For the text-containing cell, return its midpoint in [x, y] coordinate format. 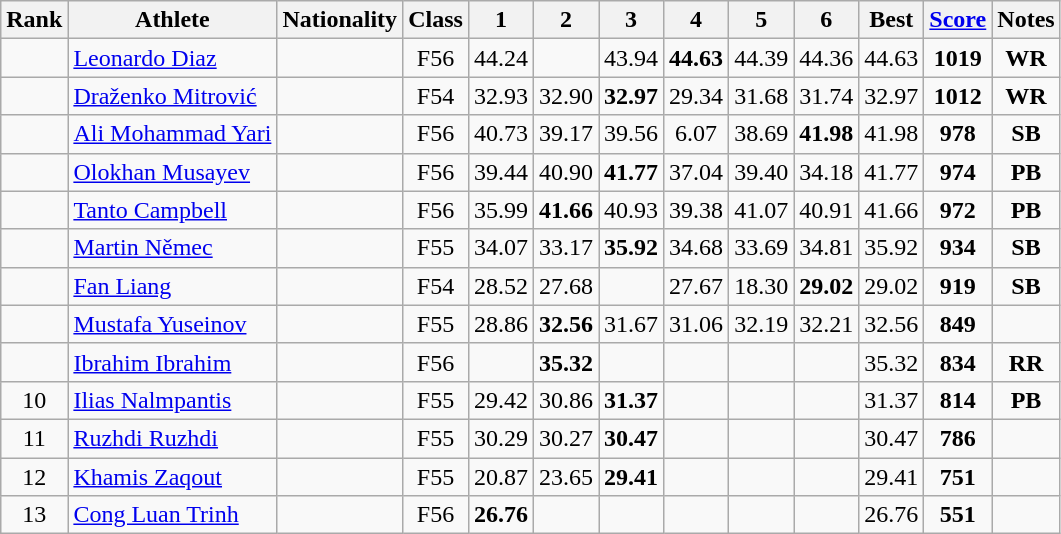
972 [958, 210]
32.93 [500, 96]
5 [762, 20]
Ibrahim Ibrahim [172, 362]
32.90 [566, 96]
20.87 [500, 477]
Martin Němec [172, 248]
28.52 [500, 286]
34.07 [500, 248]
40.93 [632, 210]
44.36 [826, 58]
23.65 [566, 477]
31.74 [826, 96]
1012 [958, 96]
Ilias Nalmpantis [172, 400]
28.86 [500, 324]
Athlete [172, 20]
41.07 [762, 210]
1019 [958, 58]
Cong Luan Trinh [172, 515]
40.90 [566, 172]
Khamis Zaqout [172, 477]
32.21 [826, 324]
6 [826, 20]
30.27 [566, 438]
919 [958, 286]
751 [958, 477]
34.18 [826, 172]
43.94 [632, 58]
40.73 [500, 134]
2 [566, 20]
39.44 [500, 172]
Mustafa Yuseinov [172, 324]
31.06 [696, 324]
44.39 [762, 58]
934 [958, 248]
40.91 [826, 210]
Ruzhdi Ruzhdi [172, 438]
12 [34, 477]
Olokhan Musayev [172, 172]
29.34 [696, 96]
RR [1026, 362]
39.38 [696, 210]
10 [34, 400]
Fan Liang [172, 286]
33.69 [762, 248]
4 [696, 20]
39.17 [566, 134]
786 [958, 438]
978 [958, 134]
30.86 [566, 400]
3 [632, 20]
27.67 [696, 286]
974 [958, 172]
33.17 [566, 248]
814 [958, 400]
32.19 [762, 324]
18.30 [762, 286]
30.29 [500, 438]
37.04 [696, 172]
39.40 [762, 172]
Tanto Campbell [172, 210]
Best [892, 20]
Draženko Mitrović [172, 96]
34.81 [826, 248]
Ali Mohammad Yari [172, 134]
34.68 [696, 248]
11 [34, 438]
29.42 [500, 400]
35.99 [500, 210]
Class [436, 20]
44.24 [500, 58]
6.07 [696, 134]
27.68 [566, 286]
849 [958, 324]
1 [500, 20]
31.67 [632, 324]
Score [958, 20]
Notes [1026, 20]
31.68 [762, 96]
551 [958, 515]
Nationality [340, 20]
13 [34, 515]
39.56 [632, 134]
Rank [34, 20]
834 [958, 362]
38.69 [762, 134]
Leonardo Diaz [172, 58]
